Find where the given text appears and provide that cell's center as [X, Y] coordinate. 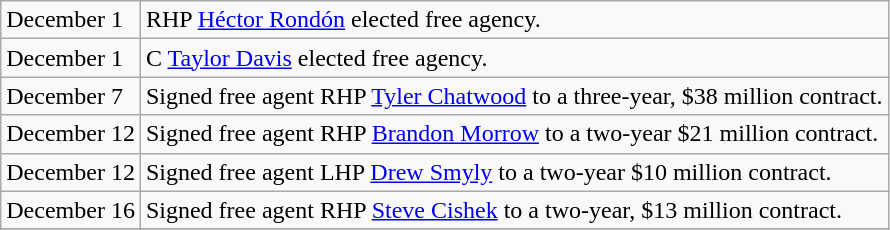
December 7 [71, 96]
RHP Héctor Rondón elected free agency. [514, 20]
Signed free agent RHP Tyler Chatwood to a three-year, $38 million contract. [514, 96]
Signed free agent RHP Steve Cishek to a two-year, $13 million contract. [514, 210]
Signed free agent RHP Brandon Morrow to a two-year $21 million contract. [514, 134]
December 16 [71, 210]
C Taylor Davis elected free agency. [514, 58]
Signed free agent LHP Drew Smyly to a two-year $10 million contract. [514, 172]
